Detect which cell encompasses the target text, then output its [x, y] center coordinate. 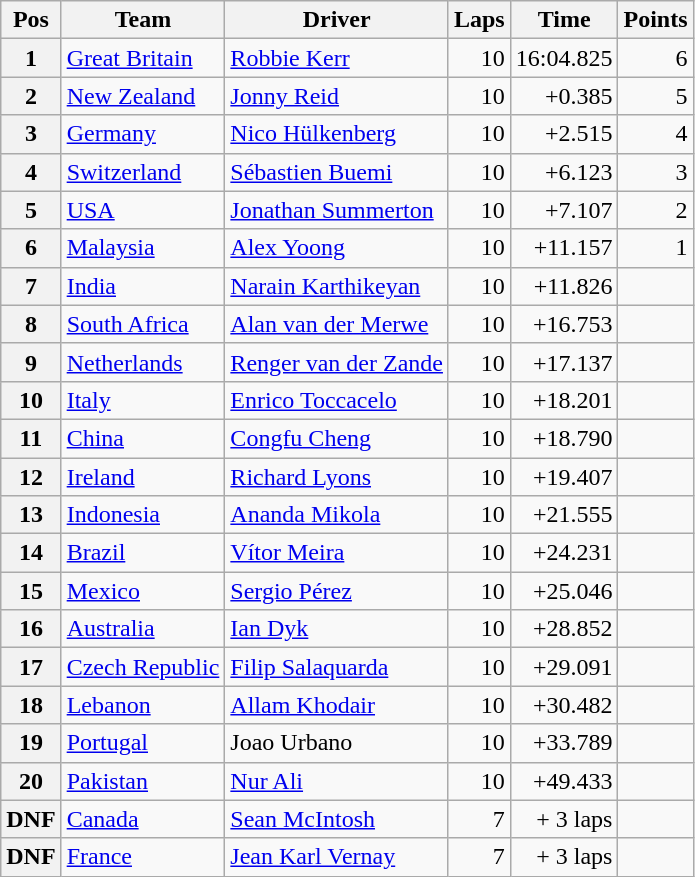
South Africa [143, 324]
Alan van der Merwe [337, 324]
+16.753 [564, 324]
Driver [337, 20]
China [143, 438]
Canada [143, 819]
16:04.825 [564, 58]
Czech Republic [143, 667]
+18.201 [564, 400]
16 [31, 629]
+2.515 [564, 134]
New Zealand [143, 96]
Enrico Toccacelo [337, 400]
Sébastien Buemi [337, 172]
Narain Karthikeyan [337, 286]
Jean Karl Vernay [337, 857]
14 [31, 553]
Sergio Pérez [337, 591]
+29.091 [564, 667]
Time [564, 20]
Lebanon [143, 705]
+18.790 [564, 438]
Brazil [143, 553]
12 [31, 477]
+19.407 [564, 477]
Australia [143, 629]
+25.046 [564, 591]
Renger van der Zande [337, 362]
+6.123 [564, 172]
USA [143, 210]
+11.826 [564, 286]
+28.852 [564, 629]
Malaysia [143, 248]
Robbie Kerr [337, 58]
Mexico [143, 591]
Richard Lyons [337, 477]
19 [31, 743]
Joao Urbano [337, 743]
Congfu Cheng [337, 438]
9 [31, 362]
Jonathan Summerton [337, 210]
Ireland [143, 477]
Sean McIntosh [337, 819]
13 [31, 515]
Indonesia [143, 515]
Germany [143, 134]
Pakistan [143, 781]
Pos [31, 20]
+24.231 [564, 553]
+49.433 [564, 781]
8 [31, 324]
Ananda Mikola [337, 515]
+21.555 [564, 515]
Netherlands [143, 362]
Great Britain [143, 58]
Filip Salaquarda [337, 667]
+11.157 [564, 248]
Portugal [143, 743]
Nur Ali [337, 781]
15 [31, 591]
+30.482 [564, 705]
Jonny Reid [337, 96]
11 [31, 438]
Vítor Meira [337, 553]
18 [31, 705]
+17.137 [564, 362]
20 [31, 781]
Italy [143, 400]
+7.107 [564, 210]
Alex Yoong [337, 248]
Laps [479, 20]
Points [656, 20]
Switzerland [143, 172]
+33.789 [564, 743]
France [143, 857]
Allam Khodair [337, 705]
Nico Hülkenberg [337, 134]
Ian Dyk [337, 629]
17 [31, 667]
Team [143, 20]
India [143, 286]
+0.385 [564, 96]
